Search for the cell housing the specified text and yield its [x, y] center coordinate. 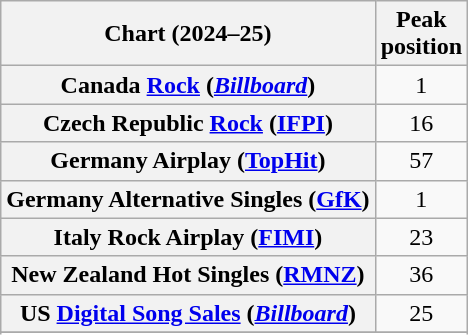
New Zealand Hot Singles (RMNZ) [188, 275]
16 [421, 123]
Italy Rock Airplay (FIMI) [188, 237]
Chart (2024–25) [188, 34]
Canada Rock (Billboard) [188, 85]
25 [421, 313]
US Digital Song Sales (Billboard) [188, 313]
57 [421, 161]
23 [421, 237]
Germany Airplay (TopHit) [188, 161]
Czech Republic Rock (IFPI) [188, 123]
Peakposition [421, 34]
Germany Alternative Singles (GfK) [188, 199]
36 [421, 275]
